Scan for the cell matching the given text and deliver its [X, Y] coordinate at center. 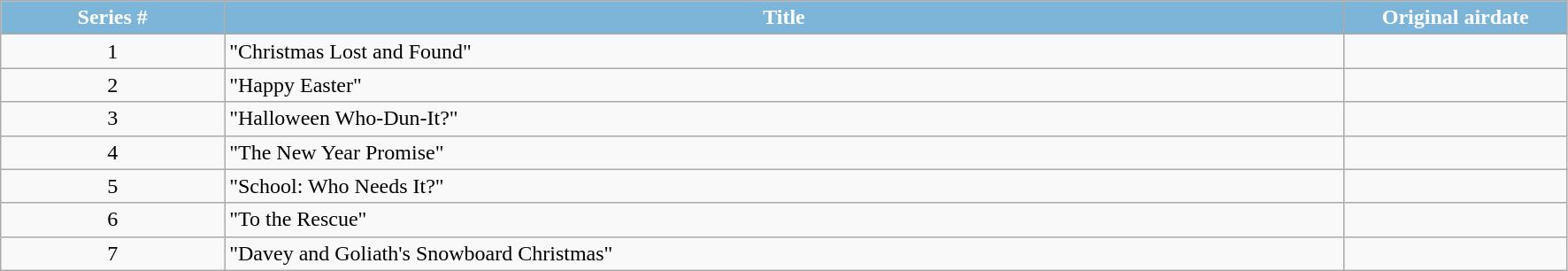
2 [113, 85]
"Halloween Who-Dun-It?" [784, 119]
3 [113, 119]
6 [113, 220]
Title [784, 18]
"School: Who Needs It?" [784, 186]
4 [113, 152]
"Happy Easter" [784, 85]
Series # [113, 18]
7 [113, 253]
"Davey and Goliath's Snowboard Christmas" [784, 253]
5 [113, 186]
1 [113, 51]
Original airdate [1455, 18]
"Christmas Lost and Found" [784, 51]
"The New Year Promise" [784, 152]
"To the Rescue" [784, 220]
